Extract the (x, y) coordinate from the center of the cell holding the provided text.  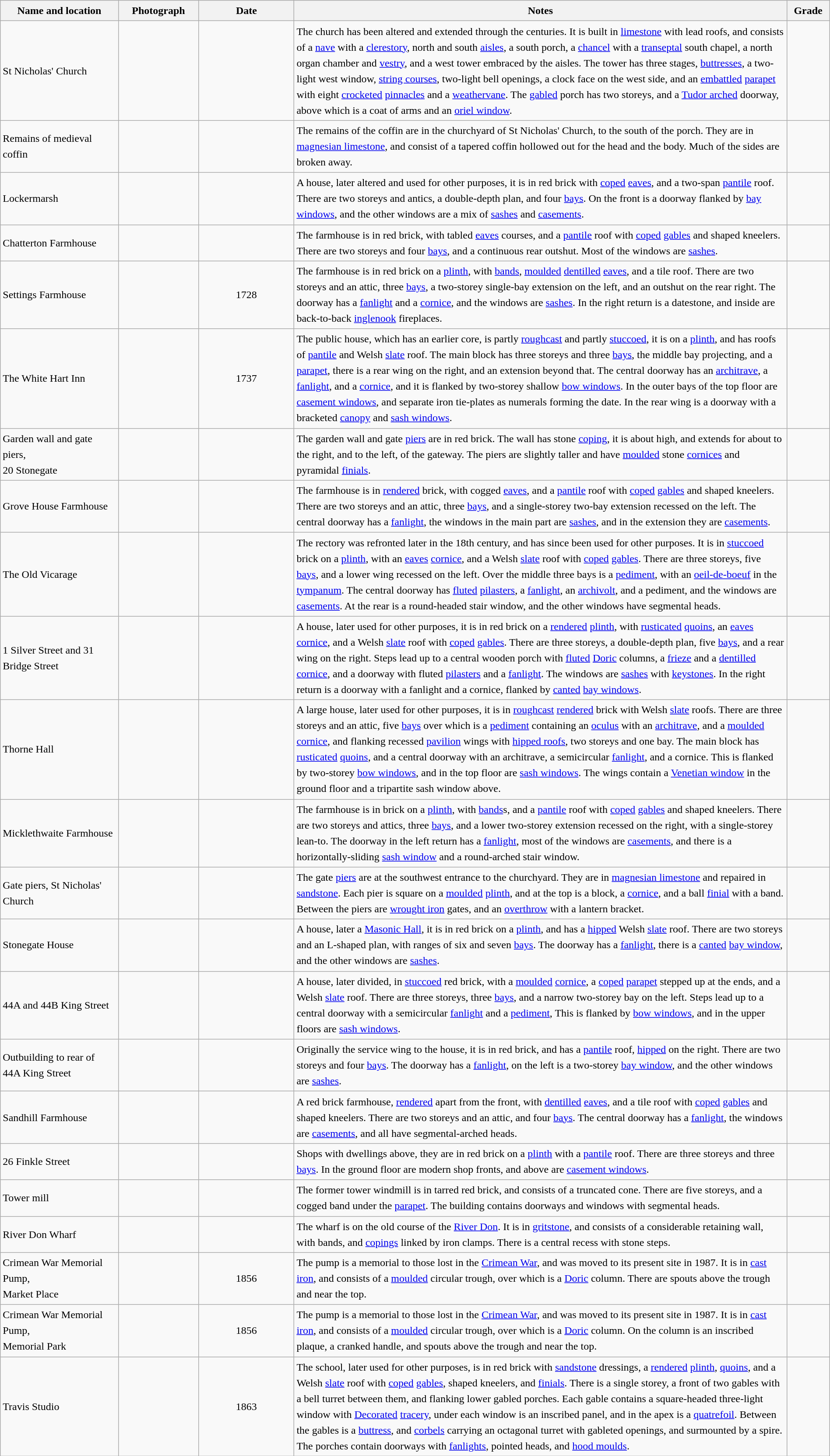
Travis Studio (60, 1406)
Stonegate House (60, 946)
Notes (540, 11)
Gate piers, St Nicholas' Church (60, 893)
Grade (808, 11)
Garden wall and gate piers,20 Stonegate (60, 454)
Settings Farmhouse (60, 295)
Sandhill Farmhouse (60, 1117)
Photograph (158, 11)
River Don Wharf (60, 1234)
26 Finkle Street (60, 1162)
Micklethwaite Farmhouse (60, 834)
The Old Vicarage (60, 574)
Tower mill (60, 1198)
Lockermarsh (60, 199)
St Nicholas' Church (60, 71)
Grove House Farmhouse (60, 506)
Date (246, 11)
Outbuilding to rear of 44A King Street (60, 1066)
1728 (246, 295)
1 Silver Street and 31 Bridge Street (60, 658)
Chatterton Farmhouse (60, 243)
Remains of medieval coffin (60, 146)
Thorne Hall (60, 749)
1863 (246, 1406)
44A and 44B King Street (60, 1005)
1737 (246, 378)
Name and location (60, 11)
Crimean War Memorial Pump,Market Place (60, 1278)
The White Hart Inn (60, 378)
Crimean War Memorial Pump,Memorial Park (60, 1331)
